Capture the cell that displays the provided text and extract its [x, y] central coordinate. 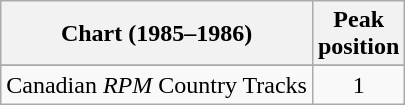
Canadian RPM Country Tracks [157, 85]
Peakposition [358, 34]
1 [358, 85]
Chart (1985–1986) [157, 34]
